Output the [x, y] coordinate of the center of the cell containing the given text.  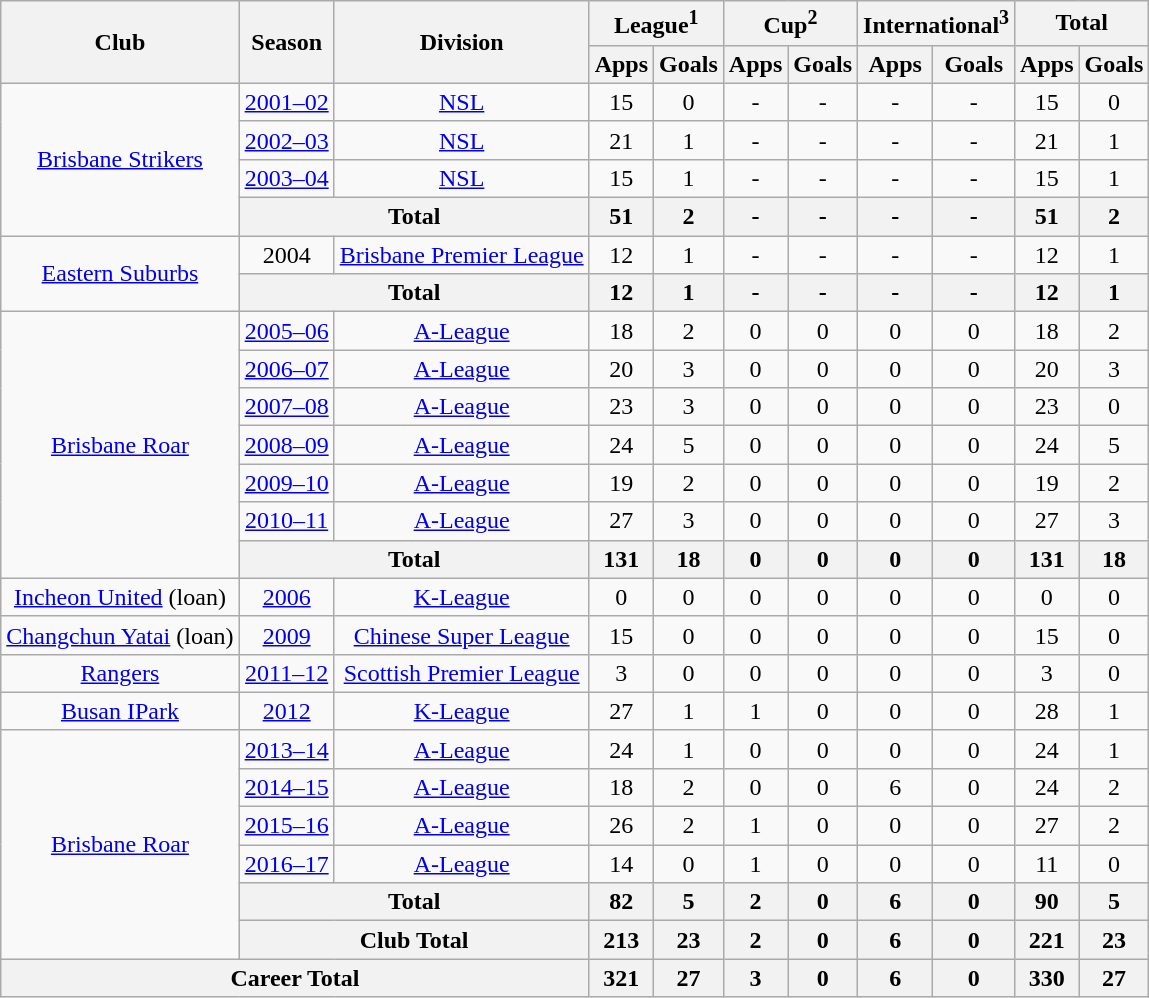
2003–04 [286, 178]
Season [286, 42]
2012 [286, 711]
2006 [286, 597]
League1 [656, 24]
213 [621, 940]
2014–15 [286, 787]
Club [120, 42]
28 [1047, 711]
2004 [286, 255]
321 [621, 978]
2002–03 [286, 140]
2006–07 [286, 369]
Busan IPark [120, 711]
Club Total [414, 940]
221 [1047, 940]
Brisbane Premier League [462, 255]
14 [621, 864]
2009–10 [286, 483]
2011–12 [286, 673]
2008–09 [286, 445]
Career Total [295, 978]
2010–11 [286, 521]
2009 [286, 635]
International3 [936, 24]
2005–06 [286, 331]
Division [462, 42]
Cup2 [790, 24]
2015–16 [286, 826]
Rangers [120, 673]
2013–14 [286, 749]
26 [621, 826]
Chinese Super League [462, 635]
82 [621, 902]
Brisbane Strikers [120, 159]
Changchun Yatai (loan) [120, 635]
330 [1047, 978]
2016–17 [286, 864]
11 [1047, 864]
2001–02 [286, 102]
2007–08 [286, 407]
Scottish Premier League [462, 673]
Eastern Suburbs [120, 274]
90 [1047, 902]
Incheon United (loan) [120, 597]
